Find where the given text appears and provide that cell's center as (x, y) coordinate. 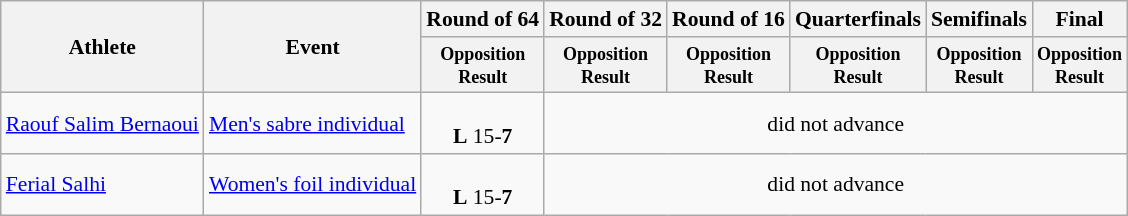
Round of 64 (482, 19)
Ferial Salhi (102, 184)
Men's sabre individual (312, 124)
Women's foil individual (312, 184)
Event (312, 47)
Final (1080, 19)
Raouf Salim Bernaoui (102, 124)
Athlete (102, 47)
Semifinals (979, 19)
Round of 16 (728, 19)
Round of 32 (606, 19)
Quarterfinals (858, 19)
